Search for the cell housing the specified text and yield its (x, y) center coordinate. 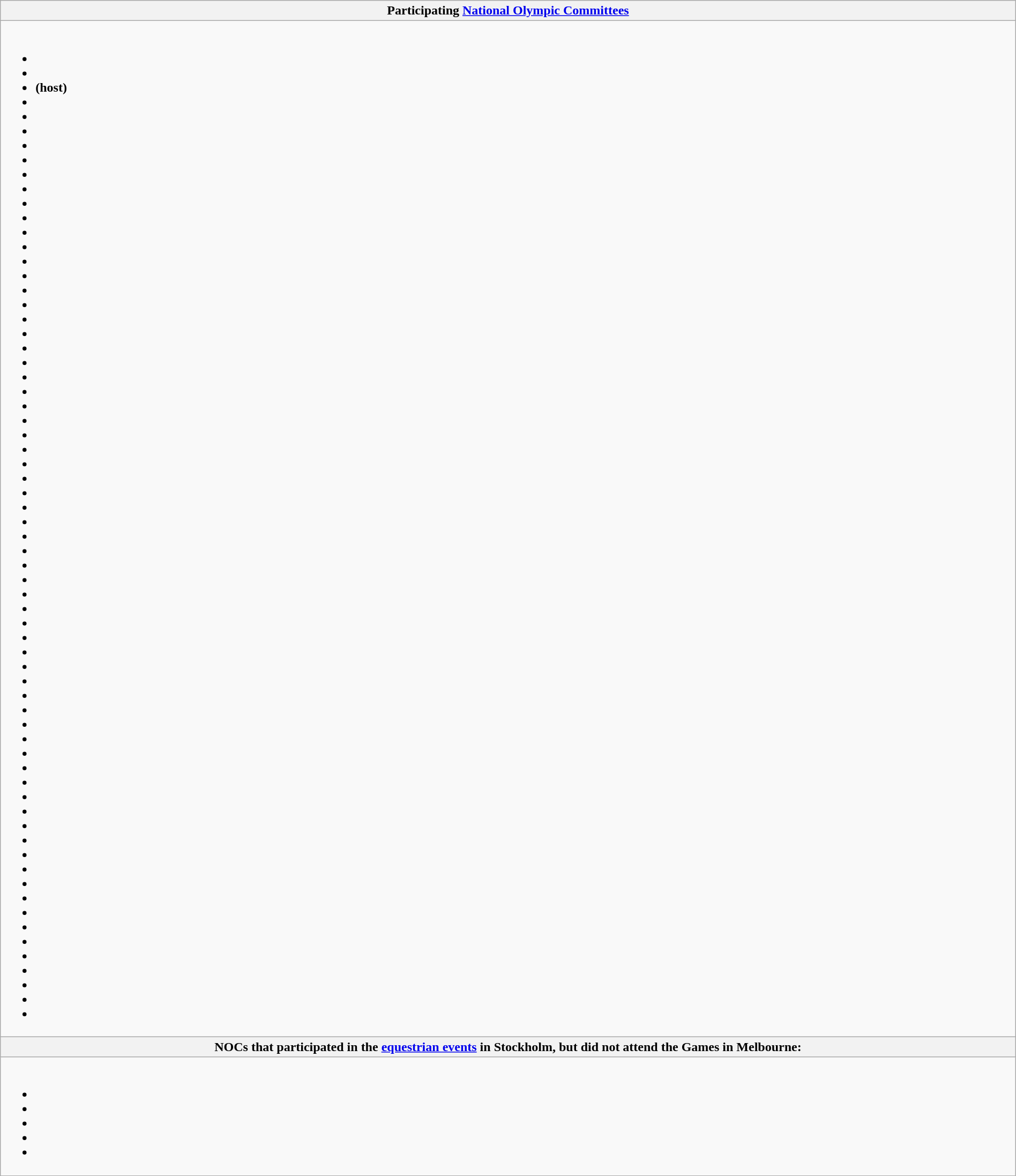
NOCs that participated in the equestrian events in Stockholm, but did not attend the Games in Melbourne: (508, 1047)
Participating National Olympic Committees (508, 11)
(host) (508, 529)
